Locate the cell with the specified text and output its [X, Y] center coordinate. 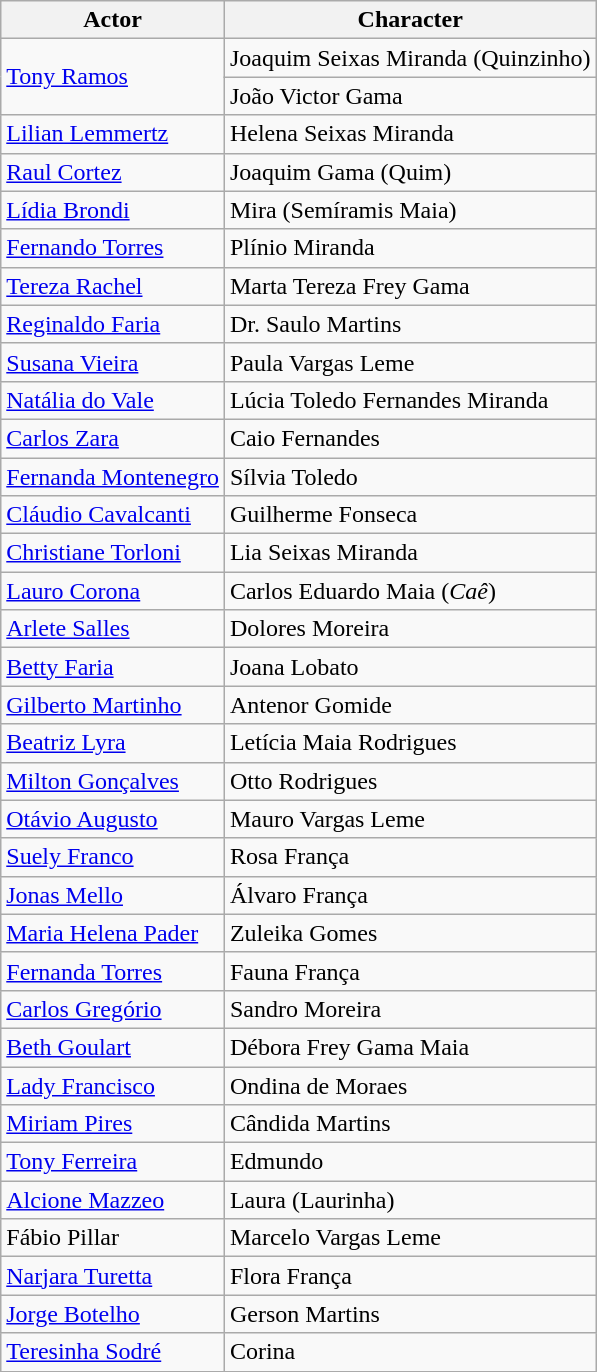
Mira (Semíramis Maia) [410, 210]
Jonas Mello [113, 895]
Susana Vieira [113, 362]
Lúcia Toledo Fernandes Miranda [410, 400]
Betty Faria [113, 667]
Lídia Brondi [113, 210]
Otto Rodrigues [410, 781]
Marcelo Vargas Leme [410, 1238]
Mauro Vargas Leme [410, 819]
Guilherme Fonseca [410, 515]
Zuleika Gomes [410, 933]
Tony Ramos [113, 77]
Lilian Lemmertz [113, 134]
Joaquim Gama (Quim) [410, 172]
Gilberto Martinho [113, 705]
Suely Franco [113, 857]
Tony Ferreira [113, 1162]
Cláudio Cavalcanti [113, 515]
Raul Cortez [113, 172]
Fernanda Montenegro [113, 477]
Actor [113, 20]
Fauna França [410, 971]
Teresinha Sodré [113, 1352]
Natália do Vale [113, 400]
Letícia Maia Rodrigues [410, 743]
Miriam Pires [113, 1124]
Ondina de Moraes [410, 1085]
Reginaldo Faria [113, 324]
Lauro Corona [113, 591]
Carlos Gregório [113, 1009]
Tereza Rachel [113, 286]
Caio Fernandes [410, 438]
Laura (Laurinha) [410, 1200]
Gerson Martins [410, 1314]
Débora Frey Gama Maia [410, 1047]
Beth Goulart [113, 1047]
Carlos Eduardo Maia (Caê) [410, 591]
Joaquim Seixas Miranda (Quinzinho) [410, 58]
Marta Tereza Frey Gama [410, 286]
Beatriz Lyra [113, 743]
Jorge Botelho [113, 1314]
Carlos Zara [113, 438]
Lia Seixas Miranda [410, 553]
Plínio Miranda [410, 248]
Maria Helena Pader [113, 933]
Fernanda Torres [113, 971]
Alcione Mazzeo [113, 1200]
Fábio Pillar [113, 1238]
João Victor Gama [410, 96]
Edmundo [410, 1162]
Paula Vargas Leme [410, 362]
Antenor Gomide [410, 705]
Christiane Torloni [113, 553]
Corina [410, 1352]
Álvaro França [410, 895]
Narjara Turetta [113, 1276]
Milton Gonçalves [113, 781]
Flora França [410, 1276]
Lady Francisco [113, 1085]
Sandro Moreira [410, 1009]
Cândida Martins [410, 1124]
Sílvia Toledo [410, 477]
Dolores Moreira [410, 629]
Arlete Salles [113, 629]
Rosa França [410, 857]
Otávio Augusto [113, 819]
Helena Seixas Miranda [410, 134]
Character [410, 20]
Fernando Torres [113, 248]
Joana Lobato [410, 667]
Dr. Saulo Martins [410, 324]
